For the text-containing cell, return its midpoint in (X, Y) coordinate format. 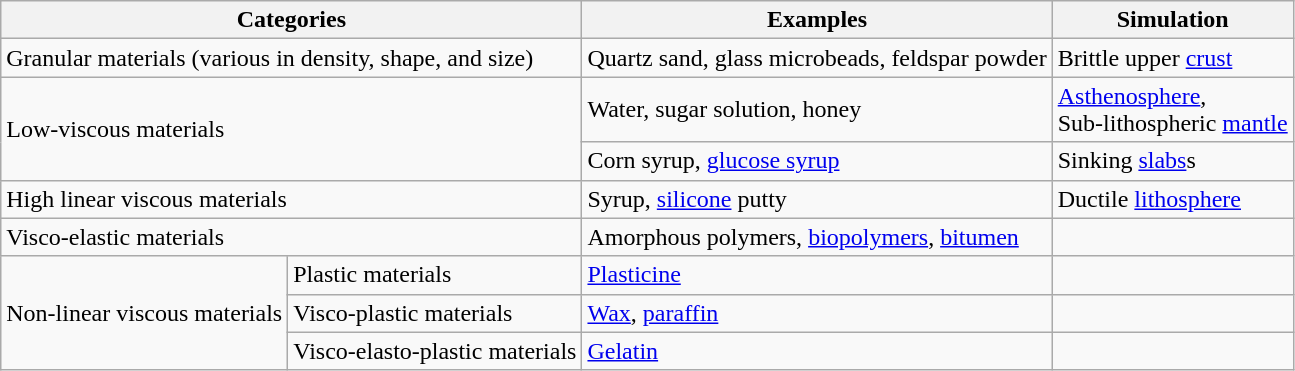
Ductile lithosphere (1172, 199)
Syrup, silicone putty (817, 199)
High linear viscous materials (292, 199)
Visco-elasto-plastic materials (435, 351)
Plasticine (817, 275)
Examples (817, 20)
Brittle upper crust (1172, 58)
Corn syrup, glucose syrup (817, 161)
Non-linear viscous materials (144, 313)
Visco-elastic materials (292, 237)
Plastic materials (435, 275)
Water, sugar solution, honey (817, 110)
Visco-plastic materials (435, 313)
Sinking slabss (1172, 161)
Low-viscous materials (292, 128)
Granular materials (various in density, shape, and size) (292, 58)
Wax, paraffin (817, 313)
Amorphous polymers, biopolymers, bitumen (817, 237)
Categories (292, 20)
Asthenosphere,Sub-lithospheric mantle (1172, 110)
Simulation (1172, 20)
Quartz sand, glass microbeads, feldspar powder (817, 58)
Gelatin (817, 351)
